Detect which cell encompasses the target text, then output its (x, y) center coordinate. 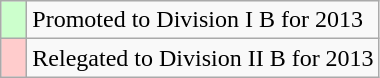
Promoted to Division I B for 2013 (203, 20)
Relegated to Division II B for 2013 (203, 58)
